Provide the (x, y) coordinate of the cell's center where the given text is located.  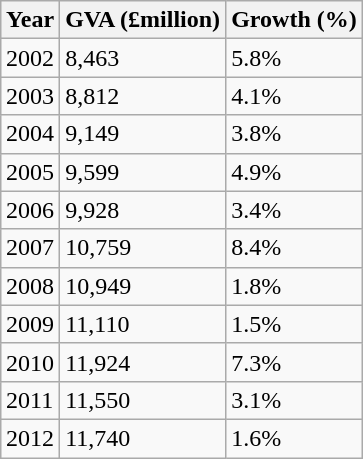
Growth (%) (294, 20)
2002 (30, 58)
1.8% (294, 286)
2003 (30, 96)
4.9% (294, 172)
7.3% (294, 362)
2012 (30, 438)
10,949 (143, 286)
11,924 (143, 362)
3.8% (294, 134)
2007 (30, 248)
5.8% (294, 58)
11,110 (143, 324)
1.5% (294, 324)
2011 (30, 400)
9,928 (143, 210)
2004 (30, 134)
11,740 (143, 438)
8,812 (143, 96)
2008 (30, 286)
9,599 (143, 172)
1.6% (294, 438)
8,463 (143, 58)
3.4% (294, 210)
4.1% (294, 96)
9,149 (143, 134)
2009 (30, 324)
2006 (30, 210)
3.1% (294, 400)
Year (30, 20)
2005 (30, 172)
2010 (30, 362)
10,759 (143, 248)
GVA (£million) (143, 20)
11,550 (143, 400)
8.4% (294, 248)
